Output the [x, y] coordinate of the center of the cell containing the given text.  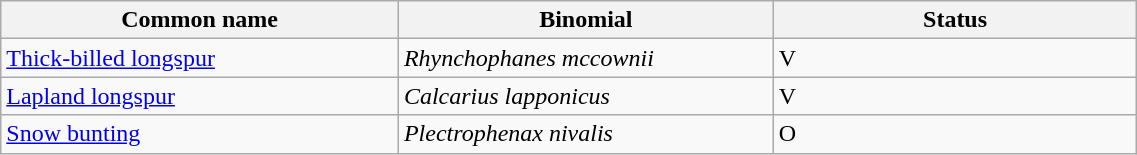
Status [955, 20]
Rhynchophanes mccownii [586, 58]
Snow bunting [200, 134]
O [955, 134]
Plectrophenax nivalis [586, 134]
Binomial [586, 20]
Common name [200, 20]
Calcarius lapponicus [586, 96]
Lapland longspur [200, 96]
Thick-billed longspur [200, 58]
